Return (X, Y) of the center of cell containing provided text 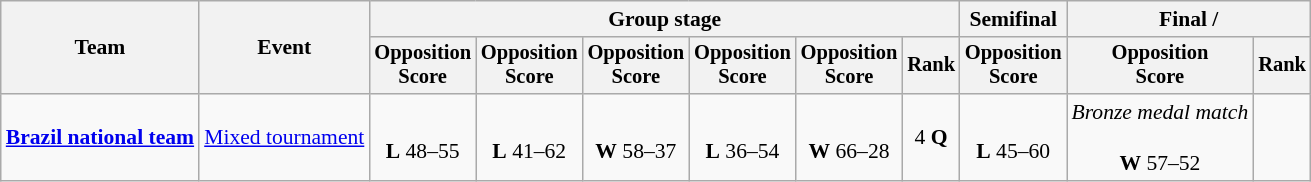
Mixed tournament (284, 138)
L 45–60 (1014, 138)
4 Q (931, 138)
Bronze medal matchW 57–52 (1160, 138)
Brazil national team (100, 138)
W 66–28 (850, 138)
Group stage (664, 19)
W 58–37 (636, 138)
Team (100, 48)
Event (284, 48)
L 48–55 (422, 138)
Final / (1188, 19)
L 36–54 (742, 138)
Semifinal (1014, 19)
L 41–62 (530, 138)
